Output the (X, Y) coordinate of the center of the cell containing the given text.  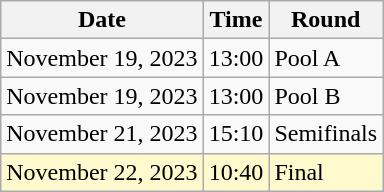
November 22, 2023 (102, 172)
Time (236, 20)
10:40 (236, 172)
15:10 (236, 134)
Final (326, 172)
Pool A (326, 58)
November 21, 2023 (102, 134)
Round (326, 20)
Semifinals (326, 134)
Date (102, 20)
Pool B (326, 96)
